Locate the cell with the specified text and output its (x, y) center coordinate. 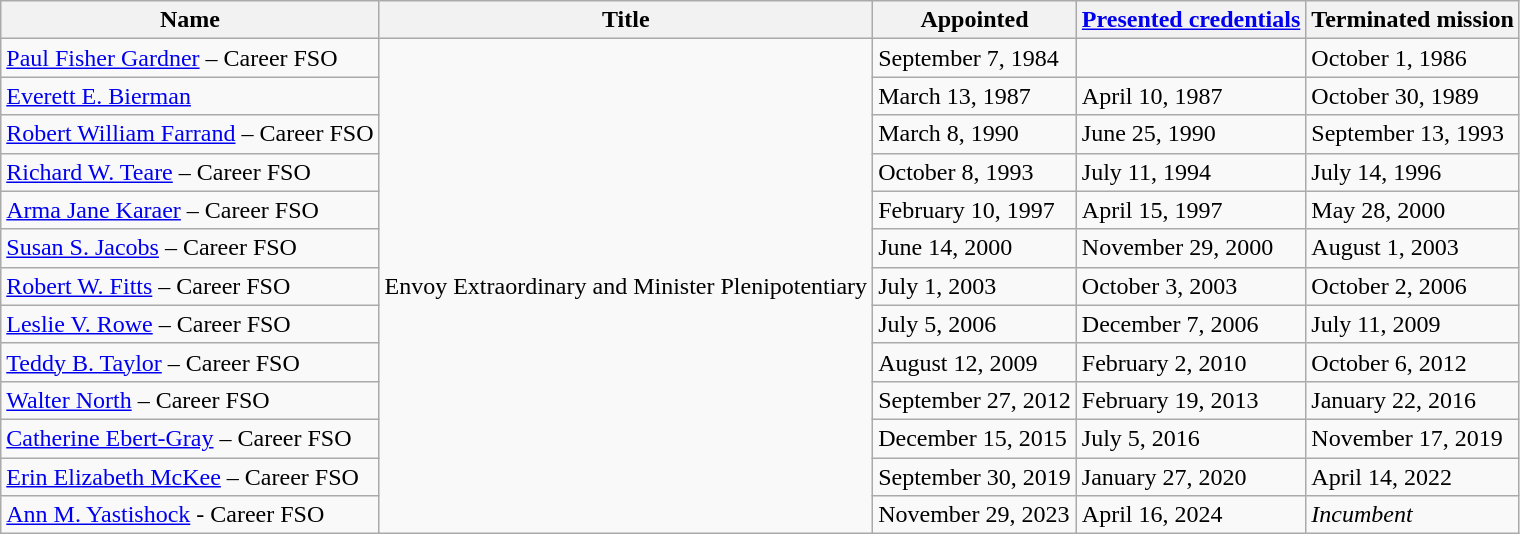
Susan S. Jacobs – Career FSO (190, 248)
Incumbent (1413, 515)
Name (190, 20)
October 30, 1989 (1413, 96)
September 27, 2012 (975, 400)
November 29, 2000 (1190, 248)
Walter North – Career FSO (190, 400)
January 22, 2016 (1413, 400)
September 30, 2019 (975, 477)
Paul Fisher Gardner – Career FSO (190, 58)
Ann M. Yastishock - Career FSO (190, 515)
February 10, 1997 (975, 210)
July 5, 2016 (1190, 438)
February 19, 2013 (1190, 400)
October 1, 1986 (1413, 58)
October 2, 2006 (1413, 286)
Presented credentials (1190, 20)
Appointed (975, 20)
October 8, 1993 (975, 172)
October 6, 2012 (1413, 362)
October 3, 2003 (1190, 286)
December 15, 2015 (975, 438)
March 8, 1990 (975, 134)
September 13, 1993 (1413, 134)
November 17, 2019 (1413, 438)
July 5, 2006 (975, 324)
Teddy B. Taylor – Career FSO (190, 362)
Richard W. Teare – Career FSO (190, 172)
Robert William Farrand – Career FSO (190, 134)
July 1, 2003 (975, 286)
March 13, 1987 (975, 96)
April 14, 2022 (1413, 477)
August 1, 2003 (1413, 248)
January 27, 2020 (1190, 477)
February 2, 2010 (1190, 362)
July 11, 1994 (1190, 172)
July 11, 2009 (1413, 324)
Envoy Extraordinary and Minister Plenipotentiary (626, 286)
April 16, 2024 (1190, 515)
November 29, 2023 (975, 515)
September 7, 1984 (975, 58)
July 14, 1996 (1413, 172)
Terminated mission (1413, 20)
June 25, 1990 (1190, 134)
December 7, 2006 (1190, 324)
April 15, 1997 (1190, 210)
Title (626, 20)
Everett E. Bierman (190, 96)
Leslie V. Rowe – Career FSO (190, 324)
May 28, 2000 (1413, 210)
Arma Jane Karaer – Career FSO (190, 210)
Catherine Ebert-Gray – Career FSO (190, 438)
Erin Elizabeth McKee – Career FSO (190, 477)
June 14, 2000 (975, 248)
August 12, 2009 (975, 362)
Robert W. Fitts – Career FSO (190, 286)
April 10, 1987 (1190, 96)
